Locate the cell with the specified text and output its [X, Y] center coordinate. 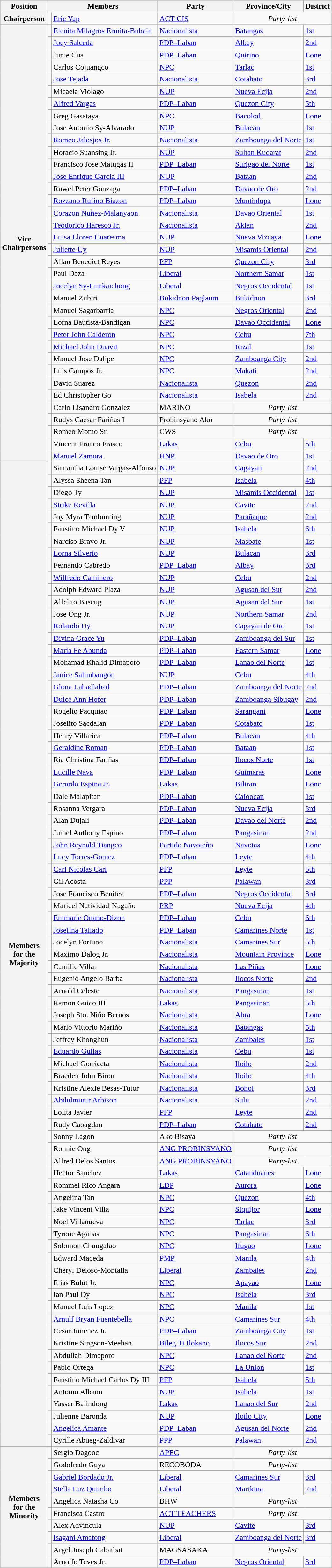
Adolph Edward Plaza [105, 590]
La Union [268, 1367]
Elias Bulut Jr. [105, 1282]
Party [195, 6]
Makati [268, 371]
Cheryl Deloso-Montalla [105, 1270]
Marikina [268, 1489]
Joseph Sto. Niño Bernos [105, 1015]
Jumel Anthony Espino [105, 833]
Abdullah Dimaporo [105, 1355]
Gil Acosta [105, 881]
HNP [195, 456]
Jose Tejada [105, 79]
Dulce Ann Hofer [105, 699]
Rizal [268, 346]
Lorna Bautista-Bandigan [105, 322]
Wilfredo Caminero [105, 578]
Arnold Celeste [105, 991]
Arnolfo Teves Jr. [105, 1562]
Ramon Guico III [105, 1003]
Arnulf Bryan Fuentebella [105, 1319]
Elenita Milagros Ermita-Buhain [105, 31]
Davao Oriental [268, 213]
Alex Advincula [105, 1526]
Vincent Franco Frasco [105, 444]
Lucy Torres-Gomez [105, 857]
Michael John Duavit [105, 346]
Misamis Oriental [268, 249]
Ronnie Ong [105, 1149]
Muntinlupa [268, 201]
Joy Myra Tambunting [105, 517]
Iloilo City [268, 1416]
Janice Salimbangon [105, 675]
Josefina Tallado [105, 930]
BHW [195, 1501]
Las Piñas [268, 966]
Parañaque [268, 517]
PRP [195, 905]
Ilocos Sur [268, 1343]
Hector Sanchez [105, 1173]
Sultan Kudarat [268, 152]
Noel Villanueva [105, 1222]
Position [24, 6]
Isagani Amatong [105, 1538]
Sonny Lagon [105, 1137]
Kristine Singson-Meehan [105, 1343]
Probinsyano Ako [195, 420]
7th [318, 334]
Angelica Natasha Co [105, 1501]
Bukidnon [268, 298]
Zamboanga del Sur [268, 638]
Henry Villarica [105, 735]
John Reynald Tiangco [105, 845]
Francisco Jose Matugas II [105, 164]
Ifugao [268, 1246]
ViceChairpersons [24, 243]
Jake Vincent Villa [105, 1209]
Mario Vittorio Mariño [105, 1027]
Agusan del Norte [268, 1428]
Lorna Silverio [105, 553]
Manuel Jose Dalipe [105, 359]
Sarangani [268, 711]
Ria Christina Fariñas [105, 760]
Jose Antonio Sy-Alvarado [105, 128]
Jose Francisco Benitez [105, 893]
Caloocan [268, 796]
Luisa Lloren Cuaresma [105, 237]
Jeffrey Khonghun [105, 1039]
Navotas [268, 845]
Bileg Ti Ilokano [195, 1343]
Eduardo Gullas [105, 1051]
APEC [195, 1452]
Camille Villar [105, 966]
ACT-CIS [195, 19]
Divina Grace Yu [105, 638]
Fernando Cabredo [105, 565]
Mountain Province [268, 954]
Antonio Albano [105, 1392]
Catanduanes [268, 1173]
Faustino Michael Carlos Dy III [105, 1380]
Alfelito Bascug [105, 602]
Cagayan de Oro [268, 626]
Francisca Castro [105, 1513]
Rommel Rico Angara [105, 1185]
Apayao [268, 1282]
Davao Occidental [268, 322]
Sergio Dagooc [105, 1452]
Carl Nicolas Cari [105, 869]
Pablo Ortega [105, 1367]
Horacio Suansing Jr. [105, 152]
Eric Yap [105, 19]
Davao del Norte [268, 821]
Gabriel Bordado Jr. [105, 1477]
ACT TEACHERS [195, 1513]
Misamis Occidental [268, 492]
Partido Navoteño [195, 845]
Greg Gasataya [105, 116]
PMP [195, 1258]
Sulu [268, 1100]
Masbate [268, 541]
Abdulmunir Arbison [105, 1100]
Michael Gorriceta [105, 1064]
Gerardo Espina Jr. [105, 784]
Edward Maceda [105, 1258]
Braeden John Biron [105, 1076]
Jocelyn Fortuno [105, 942]
Cyrille Abueg-Zaldivar [105, 1440]
Dale Malapitan [105, 796]
Angelica Amante [105, 1428]
Chairperson [24, 19]
Alan Dujali [105, 821]
Cagayan [268, 468]
Maria Fe Abunda [105, 650]
Quirino [268, 55]
Bacolod [268, 116]
Lanao del Sur [268, 1404]
Manuel Luis Lopez [105, 1307]
Ruwel Peter Gonzaga [105, 189]
Rudys Caesar Fariñas I [105, 420]
Tyrone Agabas [105, 1234]
Alfred Delos Santos [105, 1161]
Manuel Zamora [105, 456]
Geraldine Roman [105, 748]
Manuel Sagarbarria [105, 310]
Manuel Zubiri [105, 298]
Allan Benedict Reyes [105, 261]
Rogelio Pacquiao [105, 711]
Alyssa Sheena Tan [105, 480]
Faustino Michael Dy V [105, 529]
Yasser Balindong [105, 1404]
David Suarez [105, 383]
Abra [268, 1015]
Godofredo Guya [105, 1465]
RECOBODA [195, 1465]
Emmarie Ouano-Dizon [105, 918]
MAGSASAKA [195, 1550]
Mohamad Khalid Dimaporo [105, 663]
Maricel Natividad-Nagaño [105, 905]
Angelina Tan [105, 1197]
Eugenio Angelo Barba [105, 979]
Junie Cua [105, 55]
Glona Labadlabad [105, 687]
Juliette Uy [105, 249]
Paul Daza [105, 274]
Diego Ty [105, 492]
MARINO [195, 407]
Solomon Chungalao [105, 1246]
Joselito Sacdalan [105, 723]
Guimaras [268, 772]
Peter John Calderon [105, 334]
Jose Ong Jr. [105, 614]
Camarines Norte [268, 930]
Eastern Samar [268, 650]
Zamboanga Sibugay [268, 699]
Kristine Alexie Besas-Tutor [105, 1088]
Aurora [268, 1185]
Maximo Dalog Jr. [105, 954]
Rozzano Rufino Biazon [105, 201]
Province/City [268, 6]
Ed Christopher Go [105, 395]
Surigao del Norte [268, 164]
Narciso Bravo Jr. [105, 541]
Luis Campos Jr. [105, 371]
Aklan [268, 225]
Carlos Cojuangco [105, 67]
LDP [195, 1185]
Biliran [268, 784]
Julienne Baronda [105, 1416]
Cesar Jimenez Jr. [105, 1331]
Strike Revilla [105, 504]
Bukidnon Paglaum [195, 298]
Jose Enrique Garcia III [105, 177]
Stella Luz Quimbo [105, 1489]
Romeo Momo Sr. [105, 432]
Joey Salceda [105, 43]
Lucille Nava [105, 772]
Jocelyn Sy-Limkaichong [105, 286]
Carlo Lisandro Gonzalez [105, 407]
Ako Bisaya [195, 1137]
Lolita Javier [105, 1112]
Ian Paul Dy [105, 1294]
Siquijor [268, 1209]
District [318, 6]
Argel Joseph Cabatbat [105, 1550]
Alfred Vargas [105, 103]
Bohol [268, 1088]
Membersfor theMajority [24, 954]
Rudy Caoagdan [105, 1124]
Nueva Vizcaya [268, 237]
Corazon Nuñez-Malanyaon [105, 213]
Rolando Uy [105, 626]
Romeo Jalosjos Jr. [105, 140]
Teodorico Haresco Jr. [105, 225]
Members [103, 6]
Membersfor theMinority [24, 1507]
Rosanna Vergara [105, 808]
Micaela Violago [105, 91]
Samantha Louise Vargas-Alfonso [105, 468]
CWS [195, 432]
